For the text-containing cell, return its midpoint in [x, y] coordinate format. 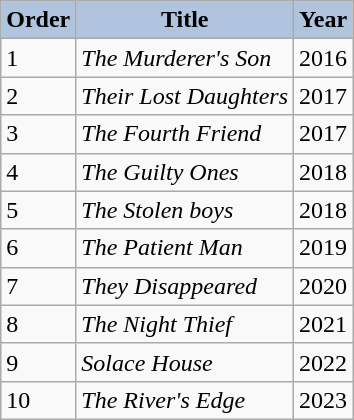
Their Lost Daughters [185, 96]
10 [38, 400]
8 [38, 324]
The Stolen boys [185, 210]
2023 [324, 400]
7 [38, 286]
2020 [324, 286]
2016 [324, 58]
The Patient Man [185, 248]
9 [38, 362]
Order [38, 20]
2 [38, 96]
2019 [324, 248]
4 [38, 172]
2022 [324, 362]
1 [38, 58]
The Guilty Ones [185, 172]
The Fourth Friend [185, 134]
5 [38, 210]
6 [38, 248]
They Disappeared [185, 286]
Solace House [185, 362]
2021 [324, 324]
The River's Edge [185, 400]
Title [185, 20]
Year [324, 20]
The Night Thief [185, 324]
3 [38, 134]
The Murderer's Son [185, 58]
